Search for the cell housing the specified text and yield its (X, Y) center coordinate. 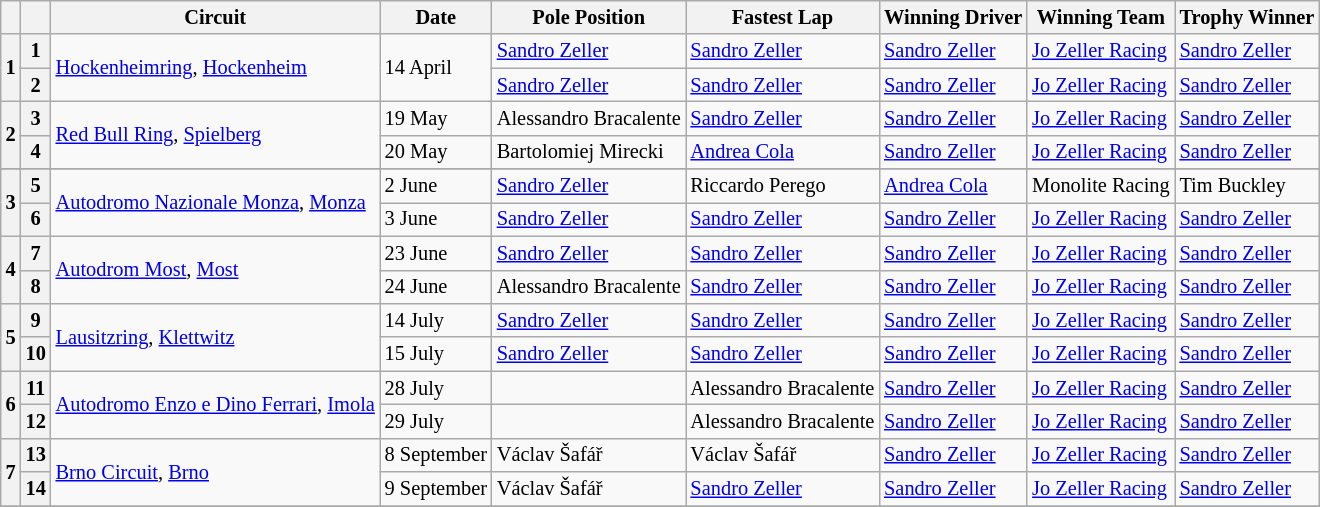
Date (436, 17)
Pole Position (589, 17)
8 September (436, 455)
24 June (436, 287)
Monolite Racing (1100, 186)
13 (36, 455)
Bartolomiej Mirecki (589, 152)
Fastest Lap (783, 17)
Brno Circuit, Brno (216, 472)
2 June (436, 186)
Autodromo Enzo e Dino Ferrari, Imola (216, 404)
Trophy Winner (1248, 17)
Autodrom Most, Most (216, 270)
8 (36, 287)
9 September (436, 489)
20 May (436, 152)
Lausitzring, Klettwitz (216, 336)
Circuit (216, 17)
19 May (436, 118)
29 July (436, 421)
Riccardo Perego (783, 186)
Hockenheimring, Hockenheim (216, 68)
Winning Driver (953, 17)
15 July (436, 354)
11 (36, 388)
23 June (436, 253)
12 (36, 421)
Tim Buckley (1248, 186)
Red Bull Ring, Spielberg (216, 134)
10 (36, 354)
14 July (436, 320)
14 (36, 489)
3 June (436, 219)
28 July (436, 388)
14 April (436, 68)
Winning Team (1100, 17)
Autodromo Nazionale Monza, Monza (216, 202)
9 (36, 320)
